Detect which cell encompasses the target text, then output its (x, y) center coordinate. 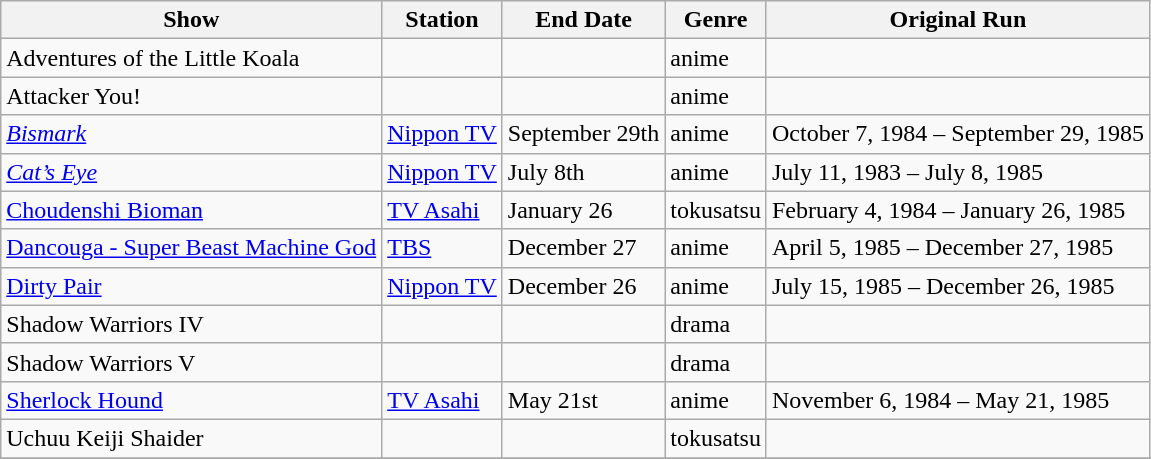
September 29th (583, 134)
Dirty Pair (192, 286)
July 15, 1985 – December 26, 1985 (958, 286)
Cat’s Eye (192, 172)
Original Run (958, 20)
November 6, 1984 – May 21, 1985 (958, 400)
Uchuu Keiji Shaider (192, 438)
December 26 (583, 286)
July 11, 1983 – July 8, 1985 (958, 172)
Dancouga - Super Beast Machine God (192, 248)
Shadow Warriors IV (192, 324)
Shadow Warriors V (192, 362)
Station (442, 20)
Adventures of the Little Koala (192, 58)
Sherlock Hound (192, 400)
TBS (442, 248)
February 4, 1984 – January 26, 1985 (958, 210)
Choudenshi Bioman (192, 210)
July 8th (583, 172)
May 21st (583, 400)
April 5, 1985 – December 27, 1985 (958, 248)
Show (192, 20)
End Date (583, 20)
Attacker You! (192, 96)
Genre (716, 20)
Bismark (192, 134)
January 26 (583, 210)
December 27 (583, 248)
October 7, 1984 – September 29, 1985 (958, 134)
